Extract the [x, y] coordinate from the center of the cell holding the provided text.  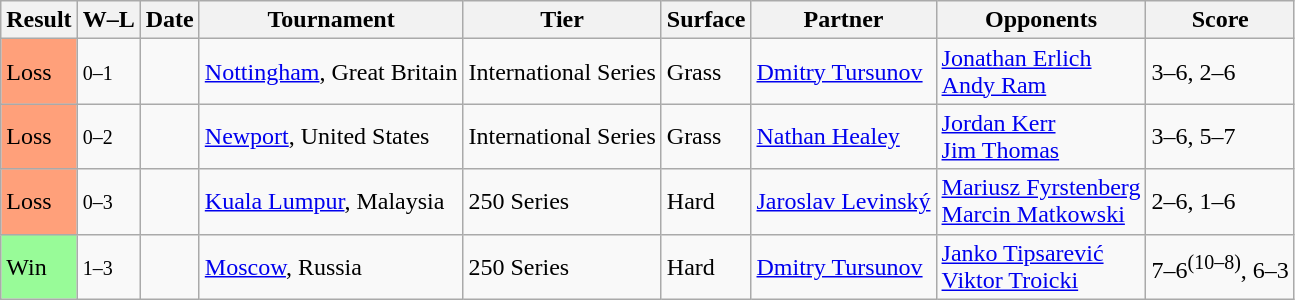
0–1 [108, 72]
Opponents [1041, 20]
W–L [108, 20]
Jonathan Erlich Andy Ram [1041, 72]
0–2 [108, 136]
Newport, United States [331, 136]
Tier [562, 20]
Kuala Lumpur, Malaysia [331, 202]
Result [39, 20]
Mariusz Fyrstenberg Marcin Matkowski [1041, 202]
0–3 [108, 202]
3–6, 5–7 [1220, 136]
1–3 [108, 266]
Nottingham, Great Britain [331, 72]
Moscow, Russia [331, 266]
Partner [844, 20]
Date [170, 20]
Win [39, 266]
Jordan Kerr Jim Thomas [1041, 136]
3–6, 2–6 [1220, 72]
2–6, 1–6 [1220, 202]
Tournament [331, 20]
Surface [706, 20]
Jaroslav Levinský [844, 202]
Nathan Healey [844, 136]
Janko Tipsarević Viktor Troicki [1041, 266]
Score [1220, 20]
7–6(10–8), 6–3 [1220, 266]
